From the cell containing the given text, extract its center point as [x, y] coordinate. 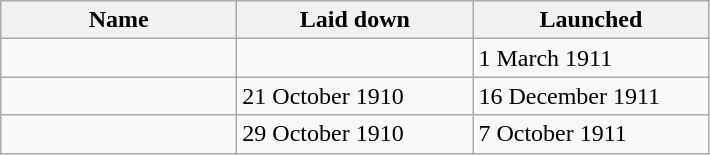
16 December 1911 [591, 96]
7 October 1911 [591, 134]
Laid down [355, 20]
21 October 1910 [355, 96]
29 October 1910 [355, 134]
1 March 1911 [591, 58]
Launched [591, 20]
Name [119, 20]
